Determine the (x, y) coordinate at the center of the cell enclosing the given text.  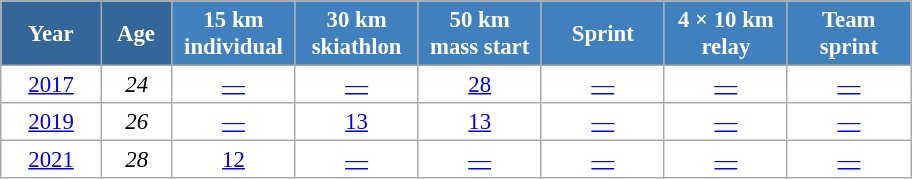
Year (52, 34)
Team sprint (848, 34)
30 km skiathlon (356, 34)
15 km individual (234, 34)
24 (136, 85)
Sprint (602, 34)
4 × 10 km relay (726, 34)
2019 (52, 122)
2021 (52, 160)
12 (234, 160)
Age (136, 34)
26 (136, 122)
2017 (52, 85)
50 km mass start (480, 34)
